Pinpoint the cell where the given text exists, returning its (x, y) midpoint coordinate. 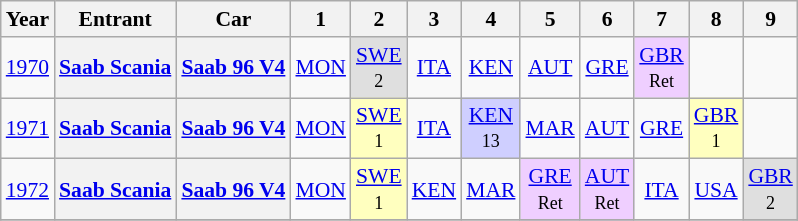
1970 (28, 68)
GBR1 (716, 128)
8 (716, 19)
USA (716, 190)
2 (379, 19)
GBRRet (662, 68)
SWE2 (379, 68)
6 (607, 19)
1971 (28, 128)
1 (320, 19)
3 (434, 19)
5 (550, 19)
GBR2 (770, 190)
KEN13 (490, 128)
4 (490, 19)
AUTRet (607, 190)
Car (233, 19)
GRERet (550, 190)
9 (770, 19)
1972 (28, 190)
7 (662, 19)
Entrant (115, 19)
Year (28, 19)
